Pinpoint the cell where the given text exists, returning its [x, y] midpoint coordinate. 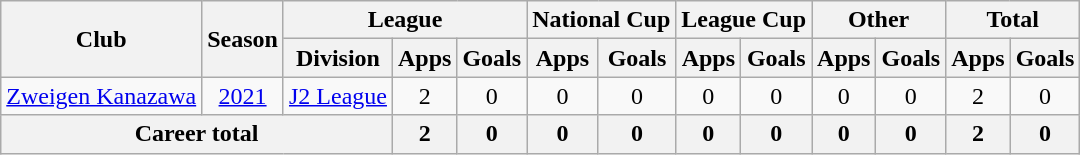
Club [102, 39]
Total [1013, 20]
Division [338, 58]
National Cup [602, 20]
Career total [197, 134]
Season [243, 39]
2021 [243, 96]
Zweigen Kanazawa [102, 96]
Other [879, 20]
League [404, 20]
League Cup [744, 20]
J2 League [338, 96]
